Return the [x, y] coordinate for the center point of the cell that contains the specified text.  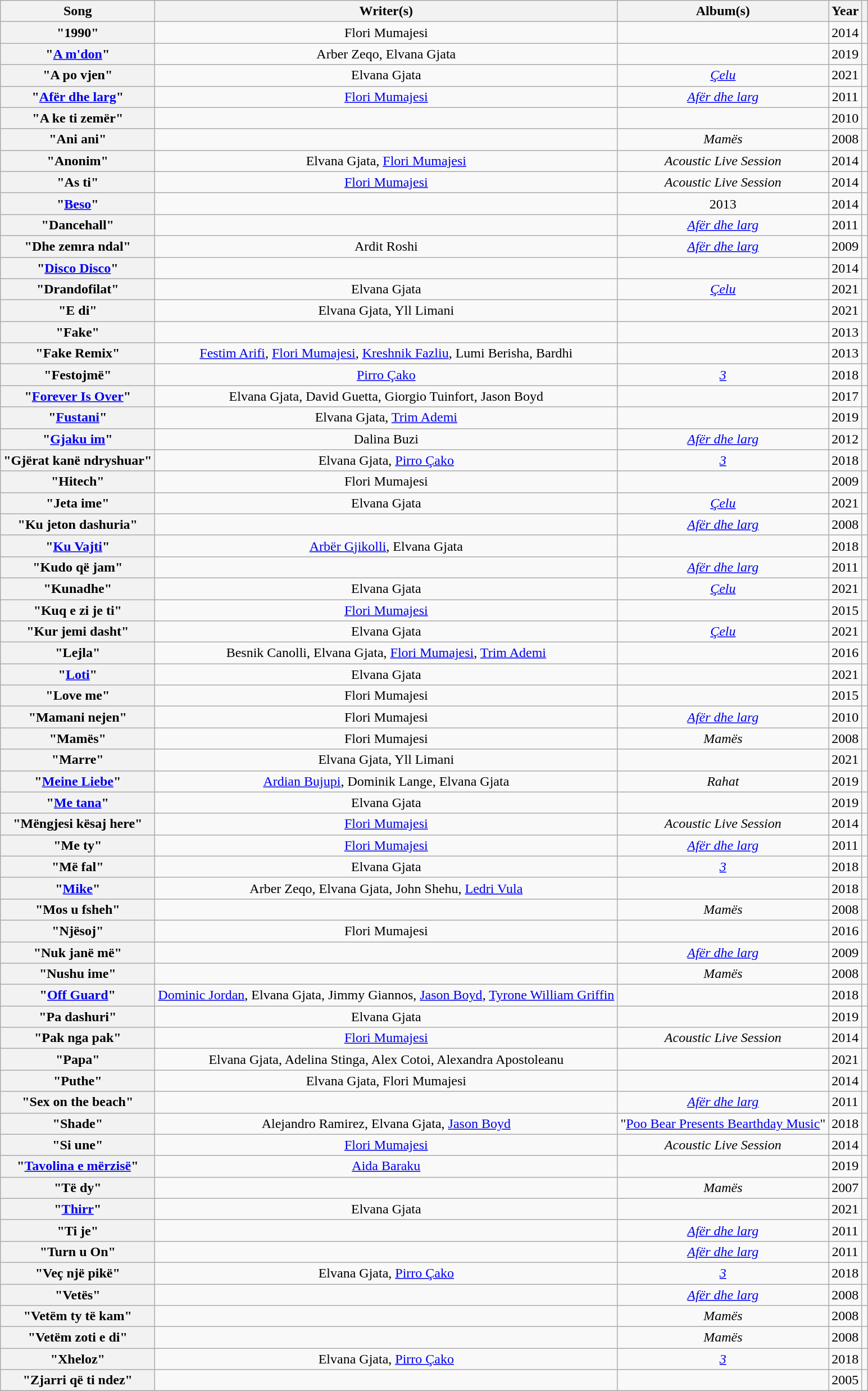
"Mamës" [78, 738]
"Puthe" [78, 1081]
"Ti je" [78, 1230]
Arber Zeqo, Elvana Gjata [387, 54]
"1990" [78, 33]
"Lejla" [78, 653]
"Ani ani" [78, 139]
"Kunadhe" [78, 588]
"Me ty" [78, 845]
"Të dy" [78, 1188]
Ardit Roshi [387, 246]
"Jeta ime" [78, 503]
"Poo Bear Presents Bearthday Music" [723, 1123]
"Zjarri që ti ndez" [78, 1380]
"Dhe zemra ndal" [78, 246]
Writer(s) [387, 11]
Album(s) [723, 11]
"Pak nga pak" [78, 1038]
"Vetës" [78, 1294]
"Kuq e zi je ti" [78, 610]
"Dancehall" [78, 225]
"Si une" [78, 1145]
"E di" [78, 311]
"Me tana" [78, 803]
"Forever Is Over" [78, 396]
Ardian Bujupi, Dominik Lange, Elvana Gjata [387, 781]
Besnik Canolli, Elvana Gjata, Flori Mumajesi, Trim Ademi [387, 653]
"Off Guard" [78, 995]
"Pa dashuri" [78, 1017]
2005 [845, 1380]
"Fake" [78, 332]
Arber Zeqo, Elvana Gjata, John Shehu, Ledri Vula [387, 888]
"Nushu ime" [78, 974]
"Xheloz" [78, 1359]
"Meine Liebe" [78, 781]
Festim Arifi, Flori Mumajesi, Kreshnik Fazliu, Lumi Berisha, Bardhi [387, 354]
"Vetëm ty të kam" [78, 1316]
"Love me" [78, 696]
"Beso" [78, 203]
"Mëngjesi kësaj here" [78, 824]
"Njësoj" [78, 931]
"Disco Disco" [78, 268]
Elvana Gjata, David Guetta, Giorgio Tuinfort, Jason Boyd [387, 396]
Arbër Gjikolli, Elvana Gjata [387, 546]
Dalina Buzi [387, 439]
2017 [845, 396]
"Hitech" [78, 482]
"As ti" [78, 182]
"Veç një pikë" [78, 1273]
Aida Baraku [387, 1166]
"Mike" [78, 888]
Song [78, 11]
"Ku jeton dashuria" [78, 524]
"Festojmë" [78, 375]
"Gjaku im" [78, 439]
"Afër dhe larg" [78, 97]
"Mos u fsheh" [78, 909]
"Papa" [78, 1059]
"Fustani" [78, 418]
"Kur jemi dasht" [78, 632]
"Kudo që jam" [78, 567]
Pirro Çako [387, 375]
"Ku Vajti" [78, 546]
2007 [845, 1188]
2012 [845, 439]
"Nuk janë më" [78, 953]
"Sex on the beach" [78, 1102]
"A po vjen" [78, 75]
"Shade" [78, 1123]
"Anonim" [78, 161]
"Loti" [78, 674]
"Tavolina e mërzisë" [78, 1166]
"Më fal" [78, 867]
Elvana Gjata, Adelina Stinga, Alex Cotoi, Alexandra Apostoleanu [387, 1059]
"Drandofilat" [78, 289]
Dominic Jordan, Elvana Gjata, Jimmy Giannos, Jason Boyd, Tyrone William Griffin [387, 995]
"Thirr" [78, 1209]
"Fake Remix" [78, 354]
"A ke ti zemër" [78, 118]
"Marre" [78, 760]
"Gjërat kanë ndryshuar" [78, 460]
"Turn u On" [78, 1252]
Year [845, 11]
Rahat [723, 781]
Alejandro Ramirez, Elvana Gjata, Jason Boyd [387, 1123]
"A m'don" [78, 54]
"Mamani nejen" [78, 717]
"Vetëm zoti e di" [78, 1338]
Elvana Gjata, Trim Ademi [387, 418]
